Pinpoint the cell where the given text exists, returning its (x, y) midpoint coordinate. 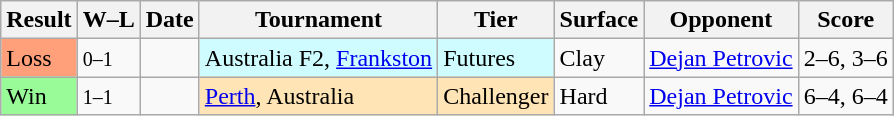
W–L (108, 20)
Date (170, 20)
Clay (599, 58)
Result (39, 20)
Opponent (721, 20)
Hard (599, 96)
2–6, 3–6 (846, 58)
Tournament (318, 20)
Futures (496, 58)
Challenger (496, 96)
Tier (496, 20)
6–4, 6–4 (846, 96)
Win (39, 96)
Surface (599, 20)
1–1 (108, 96)
Score (846, 20)
Loss (39, 58)
Perth, Australia (318, 96)
Australia F2, Frankston (318, 58)
0–1 (108, 58)
